Capture the cell that displays the provided text and extract its (X, Y) central coordinate. 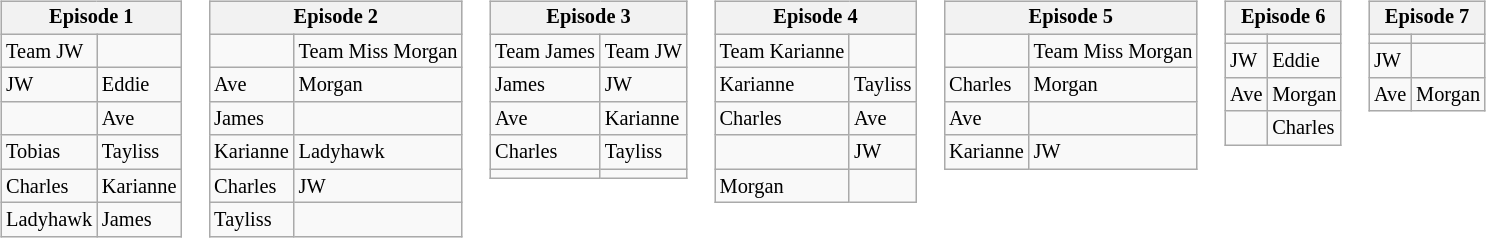
Team James (545, 51)
Episode 1 (91, 18)
Episode 7 (1427, 18)
Tobias (49, 152)
Episode 3 (588, 18)
Episode 2 (336, 18)
Episode 5 (1070, 18)
Team Karianne (782, 51)
Episode 4 (816, 18)
Episode 6 (1283, 18)
